Locate the cell with the specified text and output its (X, Y) center coordinate. 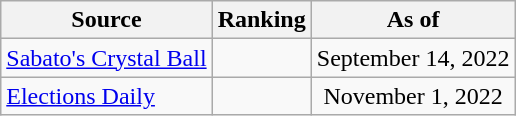
Elections Daily (106, 96)
Ranking (262, 20)
November 1, 2022 (413, 96)
Source (106, 20)
As of (413, 20)
Sabato's Crystal Ball (106, 58)
September 14, 2022 (413, 58)
